Search for the cell housing the specified text and yield its [X, Y] center coordinate. 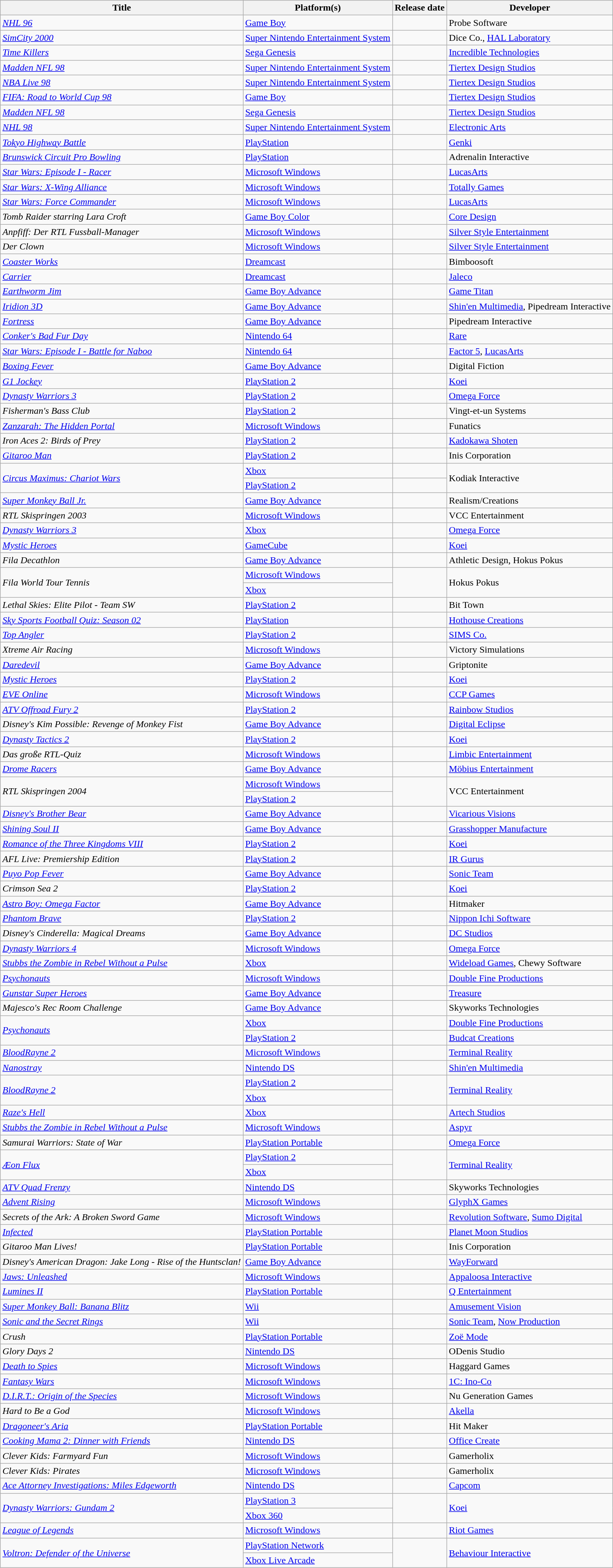
Top Angler [122, 635]
Clever Kids: Farmyard Fun [122, 1456]
Aspyr [529, 1127]
League of Legends [122, 1530]
Das große RTL-Quiz [122, 754]
Grasshopper Manufacture [529, 829]
Limbic Entertainment [529, 754]
Nanostray [122, 1068]
Xtreme Air Racing [122, 649]
Star Wars: X-Wing Alliance [122, 187]
Fantasy Wars [122, 1381]
Athletic Design, Hokus Pokus [529, 560]
FIFA: Road to World Cup 98 [122, 97]
Tomb Raider starring Lara Croft [122, 217]
GlyphX Games [529, 1202]
Brunswick Circuit Pro Bowling [122, 157]
Hothouse Creations [529, 620]
Haggard Games [529, 1366]
Hokus Pokus [529, 582]
Phantom Brave [122, 919]
Nippon Ichi Software [529, 919]
Game Boy Color [318, 217]
Coaster Works [122, 262]
Sonic Team [529, 873]
Sonic and the Secret Rings [122, 1321]
Æon Flux [122, 1165]
Raze's Hell [122, 1112]
Dynasty Warriors: Gundam 2 [122, 1508]
Advent Rising [122, 1202]
SIMS Co. [529, 635]
Developer [529, 8]
1C: Ino-Co [529, 1381]
Conker's Bad Fur Day [122, 336]
Gitaroo Man Lives! [122, 1247]
Adrenalin Interactive [529, 157]
Probe Software [529, 23]
Hitmaker [529, 903]
Super Monkey Ball Jr. [122, 500]
NHL 96 [122, 23]
Akella [529, 1411]
Vicarious Visions [529, 814]
Appaloosa Interactive [529, 1277]
Electronic Arts [529, 127]
Samurai Warriors: State of War [122, 1142]
Secrets of the Ark: A Broken Sword Game [122, 1217]
Rainbow Studios [529, 709]
Gunstar Super Heroes [122, 993]
Planet Moon Studios [529, 1232]
Jaws: Unleashed [122, 1277]
Lethal Skies: Elite Pilot - Team SW [122, 605]
ODenis Studio [529, 1351]
Crimson Sea 2 [122, 888]
Core Design [529, 217]
RTL Skispringen 2003 [122, 515]
Wideload Games, Chewy Software [529, 963]
Disney's Brother Bear [122, 814]
Capcom [529, 1486]
Drome Racers [122, 769]
Dynasty Warriors 4 [122, 948]
Star Wars: Episode I - Racer [122, 172]
Super Monkey Ball: Banana Blitz [122, 1306]
Earthworm Jim [122, 291]
Dynasty Tactics 2 [122, 739]
Kodiak Interactive [529, 478]
PlayStation Network [318, 1545]
Kadokawa Shoten [529, 441]
Revolution Software, Sumo Digital [529, 1217]
Fila World Tour Tennis [122, 582]
Pipedream Interactive [529, 321]
Digital Fiction [529, 366]
Amusement Vision [529, 1306]
Disney's Cinderella: Magical Dreams [122, 933]
Factor 5, LucasArts [529, 351]
Hit Maker [529, 1426]
PlayStation 3 [318, 1501]
Glory Days 2 [122, 1351]
Zanzarah: The Hidden Portal [122, 426]
Office Create [529, 1441]
Jaleco [529, 276]
Death to Spies [122, 1366]
Disney's Kim Possible: Revenge of Monkey Fist [122, 724]
Voltron: Defender of the Universe [122, 1553]
Sonic Team, Now Production [529, 1321]
Shin'en Multimedia, Pipedream Interactive [529, 306]
Digital Eclipse [529, 724]
Treasure [529, 993]
Dragoneer's Aria [122, 1426]
AFL Live: Premiership Edition [122, 859]
Romance of the Three Kingdoms VIII [122, 844]
Shin'en Multimedia [529, 1068]
Fisherman's Bass Club [122, 411]
WayForward [529, 1262]
Vingt-et-un Systems [529, 411]
Fortress [122, 321]
Incredible Technologies [529, 53]
Nu Generation Games [529, 1396]
GameCube [318, 545]
Circus Maximus: Chariot Wars [122, 478]
NBA Live 98 [122, 82]
Crush [122, 1336]
Totally Games [529, 187]
Time Killers [122, 53]
Star Wars: Episode I - Battle for Naboo [122, 351]
Sky Sports Football Quiz: Season 02 [122, 620]
EVE Online [122, 695]
Q Entertainment [529, 1292]
Xbox Live Arcade [318, 1560]
Infected [122, 1232]
Behaviour Interactive [529, 1553]
Disney's American Dragon: Jake Long - Rise of the Huntsclan! [122, 1262]
IR Gurus [529, 859]
Iron Aces 2: Birds of Prey [122, 441]
Riot Games [529, 1530]
Title [122, 8]
ATV Offroad Fury 2 [122, 709]
Funatics [529, 426]
Victory Simulations [529, 649]
Tokyo Highway Battle [122, 142]
D.I.R.T.: Origin of the Species [122, 1396]
SimCity 2000 [122, 38]
Ace Attorney Investigations: Miles Edgeworth [122, 1486]
Platform(s) [318, 8]
Daredevil [122, 665]
Boxing Fever [122, 366]
Release date [420, 8]
Carrier [122, 276]
Hard to Be a God [122, 1411]
ATV Quad Frenzy [122, 1187]
Rare [529, 336]
Bit Town [529, 605]
Xbox 360 [318, 1515]
Der Clown [122, 247]
RTL Skispringen 2004 [122, 791]
Puyo Pop Fever [122, 873]
Lumines II [122, 1292]
Fila Decathlon [122, 560]
DC Studios [529, 933]
Zoë Mode [529, 1336]
Majesco's Rec Room Challenge [122, 1008]
Artech Studios [529, 1112]
Dice Co., HAL Laboratory [529, 38]
Shining Soul II [122, 829]
CCP Games [529, 695]
Bimboosoft [529, 262]
Griptonite [529, 665]
Gitaroo Man [122, 456]
Möbius Entertainment [529, 769]
NHL 98 [122, 127]
Cooking Mama 2: Dinner with Friends [122, 1441]
Game Titan [529, 291]
Anpfiff: Der RTL Fussball-Manager [122, 232]
Star Wars: Force Commander [122, 202]
G1 Jockey [122, 381]
Iridion 3D [122, 306]
Realism/Creations [529, 500]
Astro Boy: Omega Factor [122, 903]
Budcat Creations [529, 1038]
Clever Kids: Pirates [122, 1471]
Genki [529, 142]
